Output the [X, Y] coordinate of the center of the cell containing the given text.  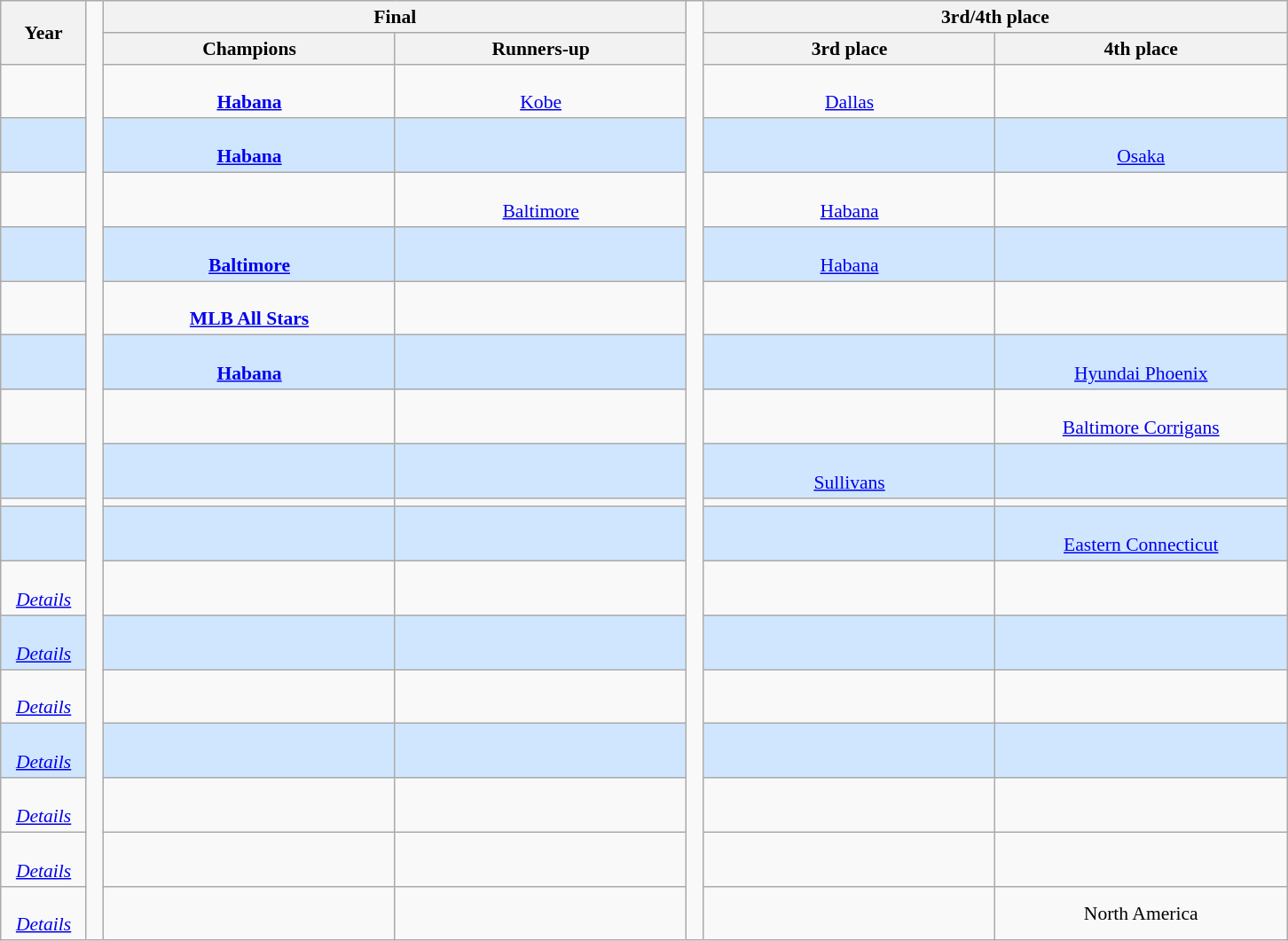
Sullivans [850, 470]
Final [396, 17]
Year [44, 32]
Osaka [1141, 145]
Dallas [850, 90]
3rd/4th place [995, 17]
Hyundai Phoenix [1141, 362]
MLB All Stars [250, 309]
Kobe [541, 90]
4th place [1141, 49]
3rd place [850, 49]
Eastern Connecticut [1141, 534]
Runners-up [541, 49]
North America [1141, 914]
Baltimore Corrigans [1141, 417]
Champions [250, 49]
